Identify which cell holds the provided text, then report its (x, y) central coordinate. 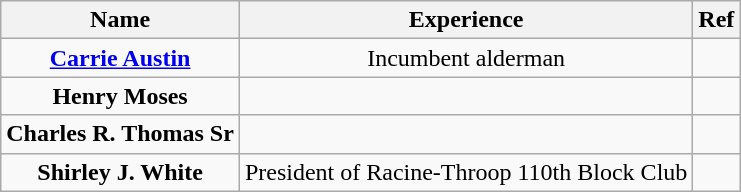
Shirley J. White (120, 172)
Charles R. Thomas Sr (120, 134)
President of Racine-Throop 110th Block Club (466, 172)
Carrie Austin (120, 58)
Incumbent alderman (466, 58)
Ref (716, 20)
Henry Moses (120, 96)
Experience (466, 20)
Name (120, 20)
